Identify which cell holds the provided text, then report its (x, y) central coordinate. 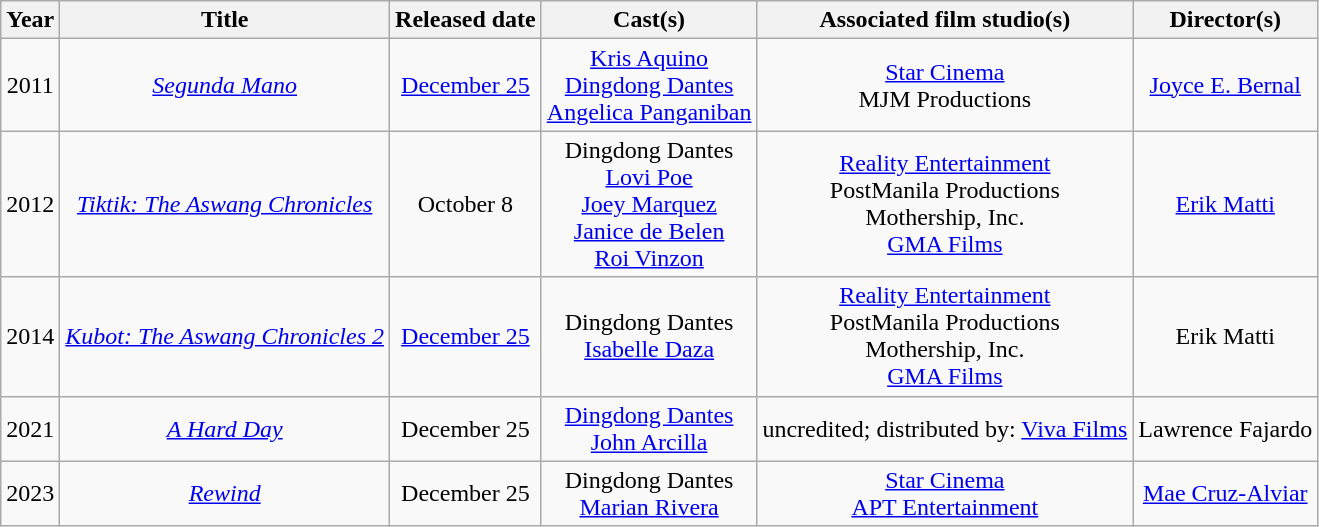
2012 (30, 204)
Star Cinema APT Entertainment (945, 494)
Tiktik: The Aswang Chronicles (225, 204)
A Hard Day (225, 428)
Lawrence Fajardo (1226, 428)
Rewind (225, 494)
October 8 (466, 204)
Joyce E. Bernal (1226, 85)
2011 (30, 85)
Dingdong Dantes John Arcilla (649, 428)
Title (225, 20)
Star Cinema MJM Productions (945, 85)
Dingdong Dantes Lovi Poe Joey Marquez Janice de Belen Roi Vinzon (649, 204)
2023 (30, 494)
Year (30, 20)
2014 (30, 336)
Director(s) (1226, 20)
2021 (30, 428)
Dingdong Dantes Isabelle Daza (649, 336)
uncredited; distributed by: Viva Films (945, 428)
Dingdong Dantes Marian Rivera (649, 494)
Mae Cruz-Alviar (1226, 494)
Released date (466, 20)
Cast(s) (649, 20)
Kris Aquino Dingdong Dantes Angelica Panganiban (649, 85)
Associated film studio(s) (945, 20)
Kubot: The Aswang Chronicles 2 (225, 336)
Segunda Mano (225, 85)
